For the text-containing cell, return its midpoint in (X, Y) coordinate format. 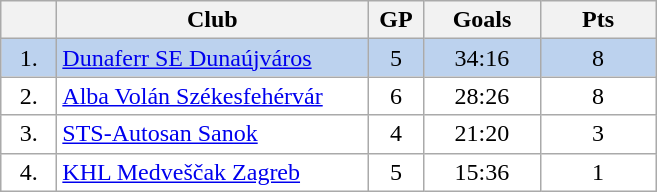
2. (29, 96)
Alba Volán Székesfehérvár (212, 96)
Goals (482, 20)
3. (29, 134)
4 (396, 134)
GP (396, 20)
1 (598, 172)
KHL Medveščak Zagreb (212, 172)
28:26 (482, 96)
Dunaferr SE Dunaújváros (212, 58)
6 (396, 96)
34:16 (482, 58)
3 (598, 134)
21:20 (482, 134)
1. (29, 58)
STS-Autosan Sanok (212, 134)
15:36 (482, 172)
Pts (598, 20)
4. (29, 172)
Club (212, 20)
